Search for the cell housing the specified text and yield its [X, Y] center coordinate. 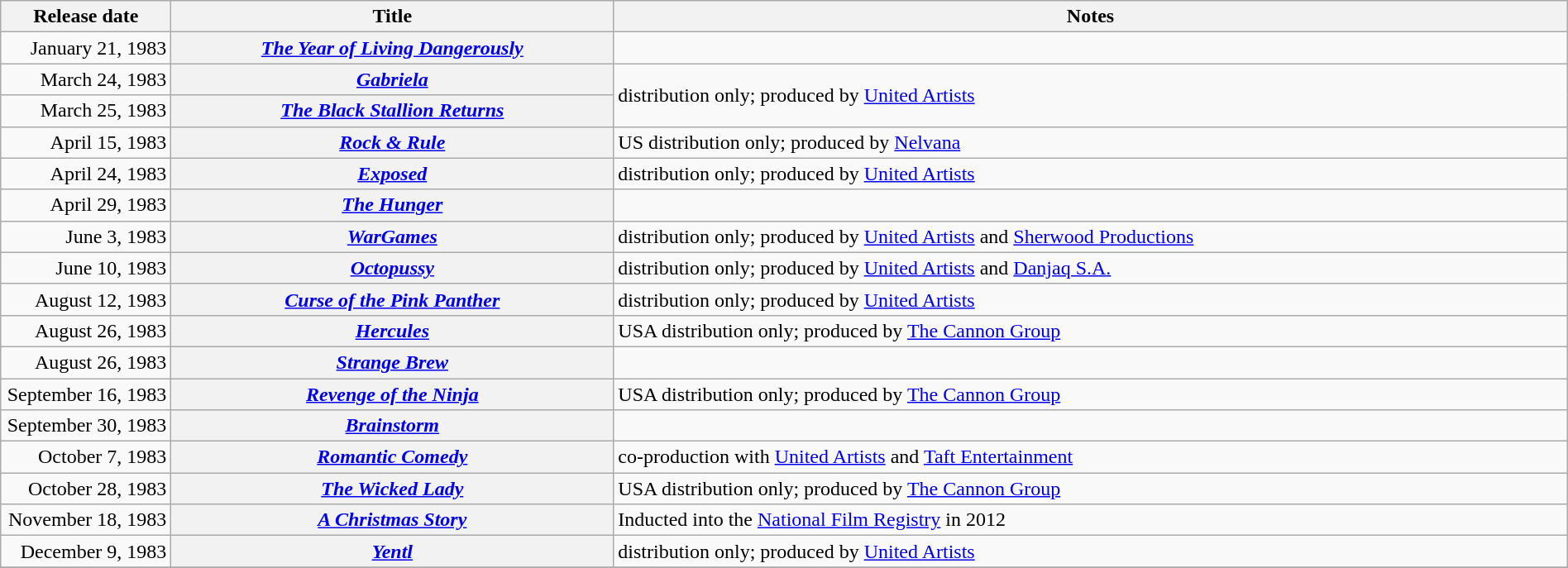
October 28, 1983 [86, 489]
June 3, 1983 [86, 236]
co-production with United Artists and Taft Entertainment [1090, 457]
Octopussy [392, 268]
January 21, 1983 [86, 48]
The Black Stallion Returns [392, 111]
distribution only; produced by United Artists and Danjaq S.A. [1090, 268]
August 12, 1983 [86, 299]
April 29, 1983 [86, 205]
Inducted into the National Film Registry in 2012 [1090, 520]
March 25, 1983 [86, 111]
Yentl [392, 551]
Strange Brew [392, 362]
Notes [1090, 17]
The Hunger [392, 205]
Exposed [392, 174]
US distribution only; produced by Nelvana [1090, 142]
Hercules [392, 331]
Gabriela [392, 79]
March 24, 1983 [86, 79]
A Christmas Story [392, 520]
November 18, 1983 [86, 520]
Curse of the Pink Panther [392, 299]
The Wicked Lady [392, 489]
Title [392, 17]
The Year of Living Dangerously [392, 48]
June 10, 1983 [86, 268]
October 7, 1983 [86, 457]
September 30, 1983 [86, 426]
April 15, 1983 [86, 142]
Release date [86, 17]
December 9, 1983 [86, 551]
WarGames [392, 236]
September 16, 1983 [86, 394]
Romantic Comedy [392, 457]
Rock & Rule [392, 142]
April 24, 1983 [86, 174]
Brainstorm [392, 426]
distribution only; produced by United Artists and Sherwood Productions [1090, 236]
Revenge of the Ninja [392, 394]
